Identify which cell holds the provided text, then report its (X, Y) central coordinate. 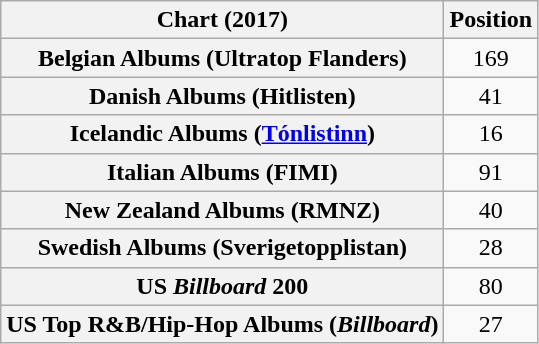
41 (491, 96)
40 (491, 210)
New Zealand Albums (RMNZ) (222, 210)
16 (491, 134)
Icelandic Albums (Tónlistinn) (222, 134)
80 (491, 286)
27 (491, 324)
Position (491, 20)
Chart (2017) (222, 20)
91 (491, 172)
Italian Albums (FIMI) (222, 172)
169 (491, 58)
US Top R&B/Hip-Hop Albums (Billboard) (222, 324)
Belgian Albums (Ultratop Flanders) (222, 58)
US Billboard 200 (222, 286)
28 (491, 248)
Danish Albums (Hitlisten) (222, 96)
Swedish Albums (Sverigetopplistan) (222, 248)
